Output the (x, y) coordinate of the center of the cell containing the given text.  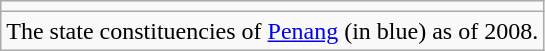
The state constituencies of Penang (in blue) as of 2008. (272, 31)
